Detect which cell encompasses the target text, then output its [x, y] center coordinate. 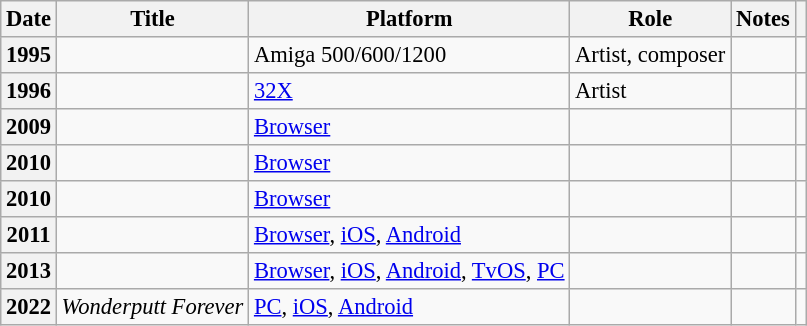
Date [29, 19]
Browser, iOS, Android, TvOS, PC [410, 271]
2013 [29, 271]
2022 [29, 307]
Title [152, 19]
Artist [650, 91]
32X [410, 91]
2011 [29, 235]
1996 [29, 91]
Role [650, 19]
Amiga 500/600/1200 [410, 55]
Wonderputt Forever [152, 307]
Notes [763, 19]
1995 [29, 55]
Artist, composer [650, 55]
2009 [29, 127]
PC, iOS, Android [410, 307]
Browser, iOS, Android [410, 235]
Platform [410, 19]
